Identify which cell holds the provided text, then report its (x, y) central coordinate. 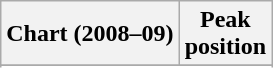
Peakposition (225, 34)
Chart (2008–09) (90, 34)
